Return (x, y) of the center of cell containing provided text 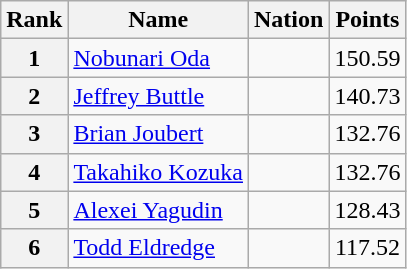
150.59 (368, 58)
Points (368, 20)
4 (34, 172)
Brian Joubert (158, 134)
117.52 (368, 248)
2 (34, 96)
Takahiko Kozuka (158, 172)
Nation (289, 20)
140.73 (368, 96)
1 (34, 58)
Rank (34, 20)
6 (34, 248)
Alexei Yagudin (158, 210)
Name (158, 20)
5 (34, 210)
128.43 (368, 210)
Todd Eldredge (158, 248)
Nobunari Oda (158, 58)
3 (34, 134)
Jeffrey Buttle (158, 96)
